Find where the given text appears and provide that cell's center as [x, y] coordinate. 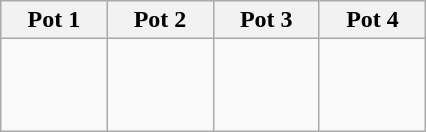
Pot 1 [54, 20]
Pot 4 [372, 20]
Pot 3 [266, 20]
Pot 2 [160, 20]
